Output the (X, Y) coordinate of the center of the cell containing the given text.  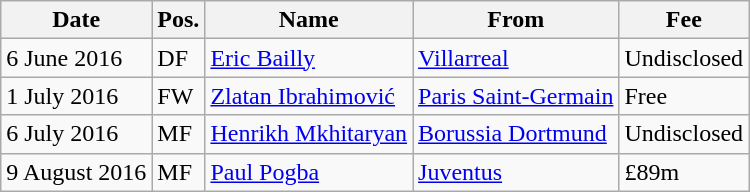
1 July 2016 (76, 96)
Paul Pogba (309, 172)
Pos. (178, 20)
6 June 2016 (76, 58)
Villarreal (516, 58)
FW (178, 96)
6 July 2016 (76, 134)
Name (309, 20)
Fee (684, 20)
From (516, 20)
9 August 2016 (76, 172)
Henrikh Mkhitaryan (309, 134)
DF (178, 58)
Borussia Dortmund (516, 134)
Paris Saint-Germain (516, 96)
Date (76, 20)
Zlatan Ibrahimović (309, 96)
Juventus (516, 172)
Free (684, 96)
Eric Bailly (309, 58)
£89m (684, 172)
